Output the (X, Y) coordinate of the center of the cell containing the given text.  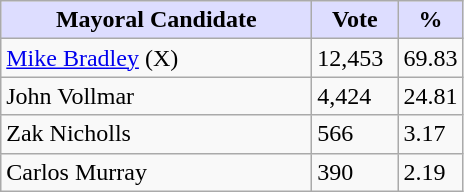
12,453 (355, 58)
390 (355, 172)
Zak Nicholls (156, 134)
John Vollmar (156, 96)
Carlos Murray (156, 172)
2.19 (430, 172)
24.81 (430, 96)
Vote (355, 20)
Mike Bradley (X) (156, 58)
Mayoral Candidate (156, 20)
3.17 (430, 134)
566 (355, 134)
% (430, 20)
69.83 (430, 58)
4,424 (355, 96)
